Capture the cell that displays the provided text and extract its [x, y] central coordinate. 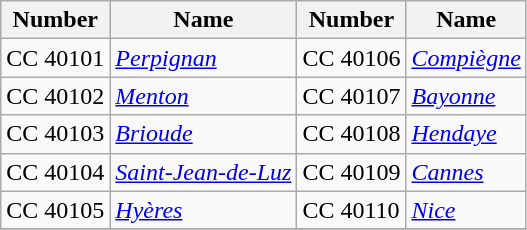
CC 40110 [352, 210]
Hendaye [466, 134]
CC 40104 [56, 172]
CC 40108 [352, 134]
Saint-Jean-de-Luz [204, 172]
CC 40106 [352, 58]
Hyères [204, 210]
Bayonne [466, 96]
Nice [466, 210]
CC 40102 [56, 96]
CC 40101 [56, 58]
Perpignan [204, 58]
CC 40107 [352, 96]
CC 40109 [352, 172]
Compiègne [466, 58]
Menton [204, 96]
Brioude [204, 134]
CC 40103 [56, 134]
CC 40105 [56, 210]
Cannes [466, 172]
